Locate the cell with the specified text and output its [x, y] center coordinate. 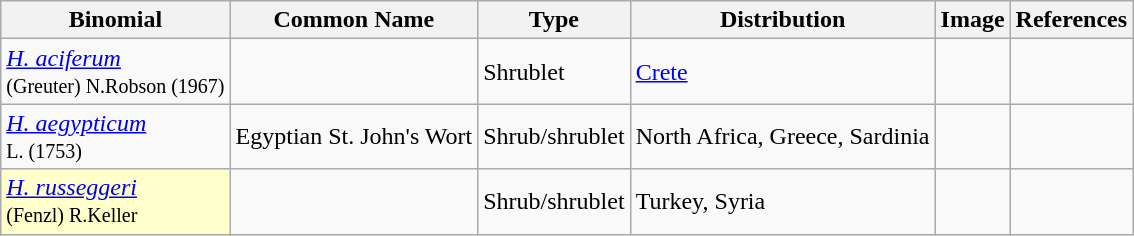
References [1072, 20]
Crete [782, 72]
H. aciferum(Greuter) N.Robson (1967) [116, 72]
Binomial [116, 20]
Image [972, 20]
Distribution [782, 20]
H. russeggeri(Fenzl) R.Keller [116, 202]
Common Name [354, 20]
H. aegypticumL. (1753) [116, 136]
Turkey, Syria [782, 202]
Egyptian St. John's Wort [354, 136]
Shrublet [554, 72]
North Africa, Greece, Sardinia [782, 136]
Type [554, 20]
